Return (x, y) of the center of cell containing provided text 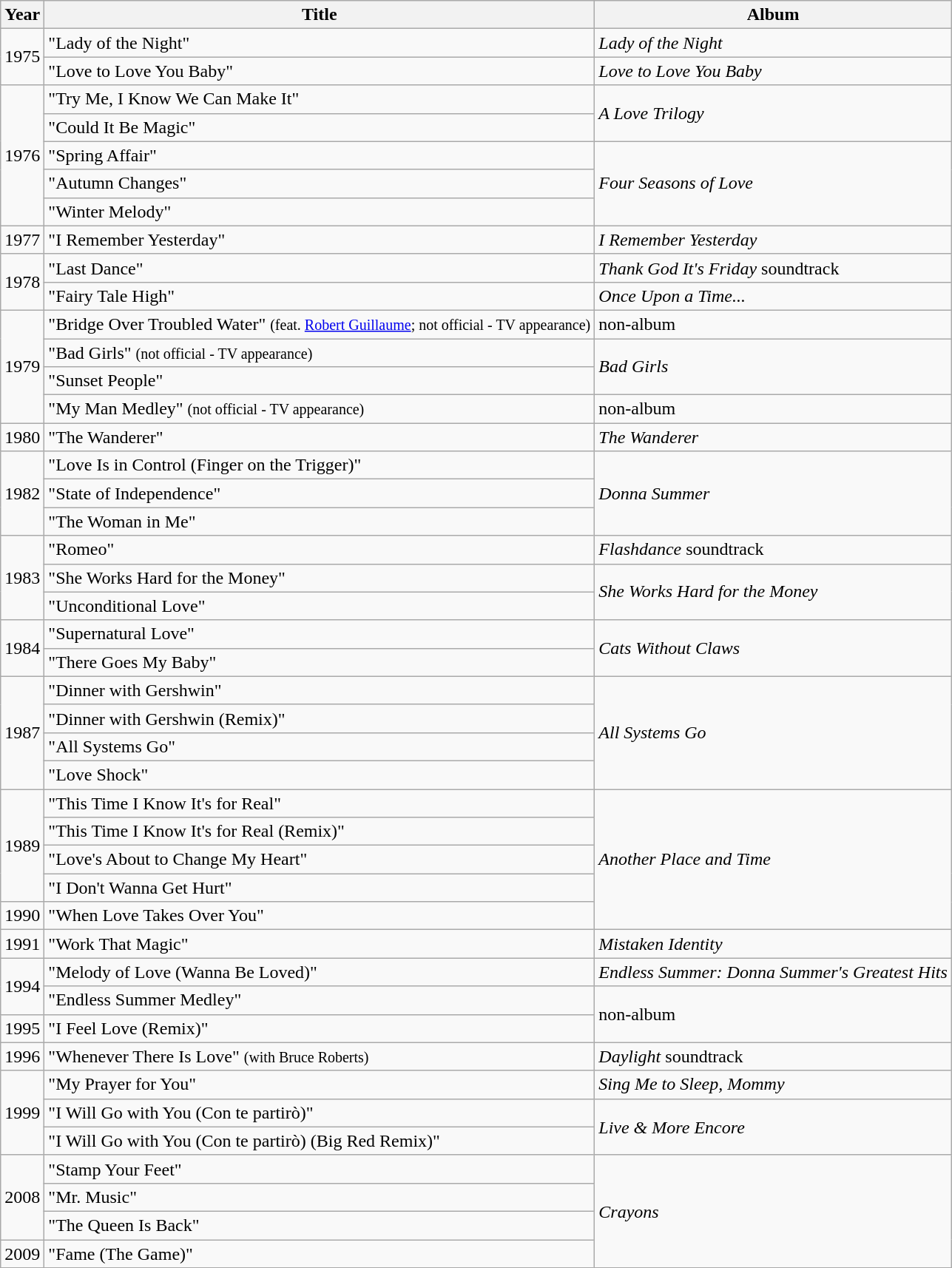
2009 (22, 1254)
1987 (22, 732)
Year (22, 15)
"I Feel Love (Remix)" (320, 1028)
1984 (22, 648)
"Last Dance" (320, 268)
"All Systems Go" (320, 746)
"Love's About to Change My Heart" (320, 860)
"I Will Go with You (Con te partirò)" (320, 1113)
Daylight soundtrack (774, 1056)
Album (774, 15)
Mistaken Identity (774, 944)
"Romeo" (320, 550)
All Systems Go (774, 732)
"Try Me, I Know We Can Make It" (320, 99)
"Autumn Changes" (320, 183)
"Lady of the Night" (320, 43)
1990 (22, 916)
"Love Is in Control (Finger on the Trigger)" (320, 465)
"Spring Affair" (320, 155)
"The Wanderer" (320, 437)
1978 (22, 282)
"Supernatural Love" (320, 634)
"I Remember Yesterday" (320, 240)
"Fame (The Game)" (320, 1254)
"There Goes My Baby" (320, 662)
"Winter Melody" (320, 212)
"My Man Medley" (not official - TV appearance) (320, 409)
The Wanderer (774, 437)
"My Prayer for You" (320, 1085)
"Stamp Your Feet" (320, 1169)
"When Love Takes Over You" (320, 916)
1983 (22, 578)
Flashdance soundtrack (774, 550)
"She Works Hard for the Money" (320, 578)
"Whenever There Is Love" (with Bruce Roberts) (320, 1056)
"Dinner with Gershwin" (320, 690)
"I Don't Wanna Get Hurt" (320, 888)
Bad Girls (774, 367)
Four Seasons of Love (774, 183)
"Mr. Music" (320, 1197)
"Love Shock" (320, 775)
"Endless Summer Medley" (320, 1000)
"Unconditional Love" (320, 606)
"State of Independence" (320, 493)
Cats Without Claws (774, 648)
"Melody of Love (Wanna Be Loved)" (320, 972)
"This Time I Know It's for Real (Remix)" (320, 832)
1982 (22, 493)
She Works Hard for the Money (774, 592)
"Bridge Over Troubled Water" (feat. Robert Guillaume; not official - TV appearance) (320, 324)
"This Time I Know It's for Real" (320, 803)
Donna Summer (774, 493)
Thank God It's Friday soundtrack (774, 268)
2008 (22, 1197)
1989 (22, 845)
1999 (22, 1113)
Crayons (774, 1211)
"Sunset People" (320, 381)
Live & More Encore (774, 1127)
Once Upon a Time... (774, 296)
"Fairy Tale High" (320, 296)
"The Woman in Me" (320, 522)
1991 (22, 944)
"Bad Girls" (not official - TV appearance) (320, 353)
I Remember Yesterday (774, 240)
Love to Love You Baby (774, 71)
"Dinner with Gershwin (Remix)" (320, 718)
Another Place and Time (774, 859)
1979 (22, 366)
1976 (22, 155)
"The Queen Is Back" (320, 1225)
"Love to Love You Baby" (320, 71)
1975 (22, 57)
1980 (22, 437)
1996 (22, 1056)
"I Will Go with You (Con te partirò) (Big Red Remix)" (320, 1141)
Endless Summer: Donna Summer's Greatest Hits (774, 972)
1977 (22, 240)
Lady of the Night (774, 43)
A Love Trilogy (774, 113)
Sing Me to Sleep, Mommy (774, 1085)
1994 (22, 986)
1995 (22, 1028)
"Could It Be Magic" (320, 127)
"Work That Magic" (320, 944)
Title (320, 15)
